Find where the given text appears and provide that cell's center as [X, Y] coordinate. 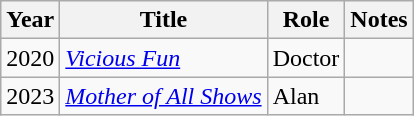
Mother of All Shows [164, 96]
Year [30, 20]
Notes [379, 20]
Vicious Fun [164, 58]
Role [306, 20]
Doctor [306, 58]
Alan [306, 96]
2023 [30, 96]
2020 [30, 58]
Title [164, 20]
